Return the (x, y) coordinate for the center point of the cell that contains the specified text.  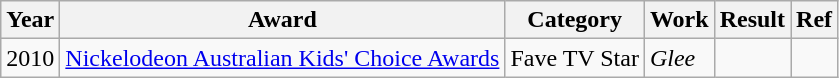
Fave TV Star (575, 58)
Glee (679, 58)
Award (282, 20)
Work (679, 20)
Ref (814, 20)
Year (30, 20)
2010 (30, 58)
Nickelodeon Australian Kids' Choice Awards (282, 58)
Result (752, 20)
Category (575, 20)
